Output the [x, y] coordinate of the center of the cell containing the given text.  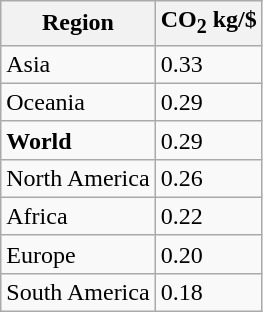
CO2 kg/$ [208, 23]
Africa [78, 216]
0.33 [208, 64]
South America [78, 292]
0.26 [208, 178]
Europe [78, 254]
Region [78, 23]
Asia [78, 64]
North America [78, 178]
World [78, 140]
0.22 [208, 216]
0.20 [208, 254]
Oceania [78, 102]
0.18 [208, 292]
